For the text-containing cell, return its midpoint in (x, y) coordinate format. 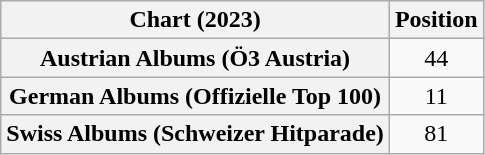
Position (436, 20)
81 (436, 134)
German Albums (Offizielle Top 100) (196, 96)
Swiss Albums (Schweizer Hitparade) (196, 134)
Chart (2023) (196, 20)
11 (436, 96)
44 (436, 58)
Austrian Albums (Ö3 Austria) (196, 58)
